Detect which cell encompasses the target text, then output its [x, y] center coordinate. 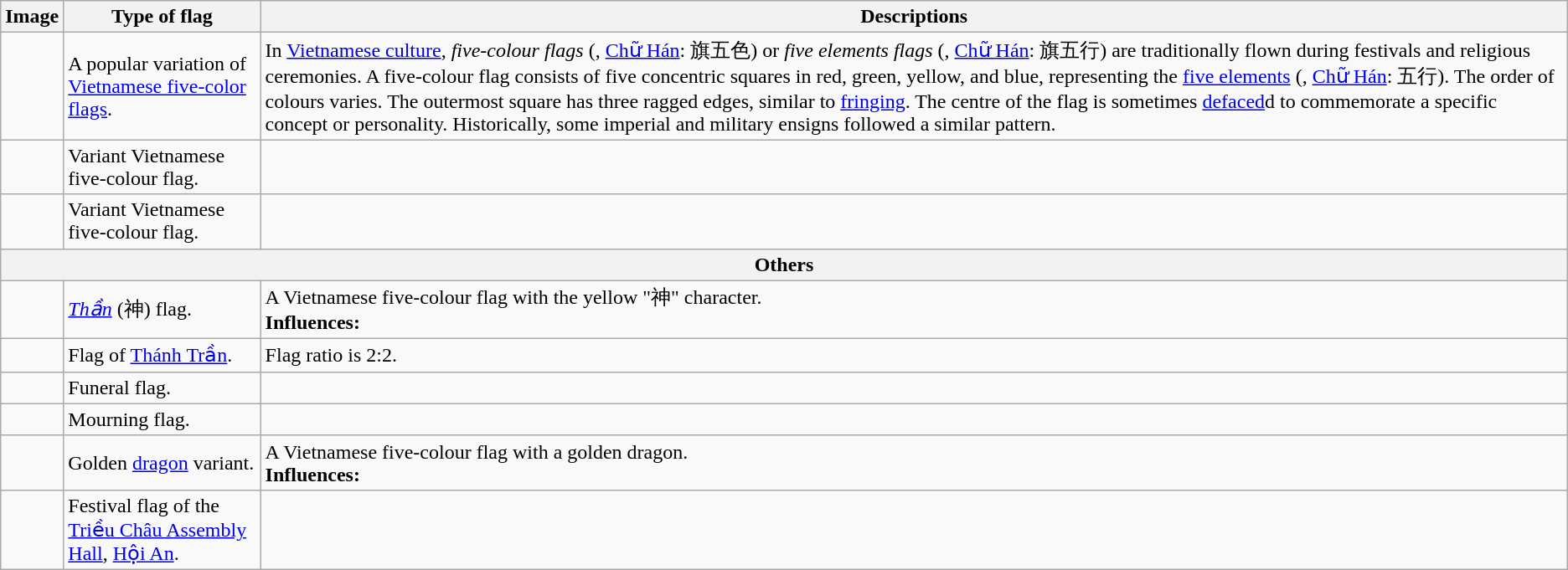
A Vietnamese five-colour flag with a golden dragon.Influences: [914, 462]
Golden dragon variant. [162, 462]
Descriptions [914, 17]
Flag of Thánh Trần. [162, 356]
Festival flag of the Triều Châu Assembly Hall, Hội An. [162, 529]
Type of flag [162, 17]
Others [784, 264]
Image [32, 17]
A Vietnamese five-colour flag with the yellow "神" character.Influences: [914, 310]
A popular variation of Vietnamese five-color flags. [162, 86]
Flag ratio is 2:2. [914, 356]
Mourning flag. [162, 419]
Funeral flag. [162, 388]
Thần (神) flag. [162, 310]
